Locate the cell with the specified text and output its (x, y) center coordinate. 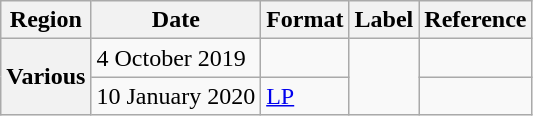
10 January 2020 (176, 96)
LP (305, 96)
Region (46, 20)
Format (305, 20)
4 October 2019 (176, 58)
Label (384, 20)
Various (46, 77)
Reference (476, 20)
Date (176, 20)
